Search for the cell housing the specified text and yield its [x, y] center coordinate. 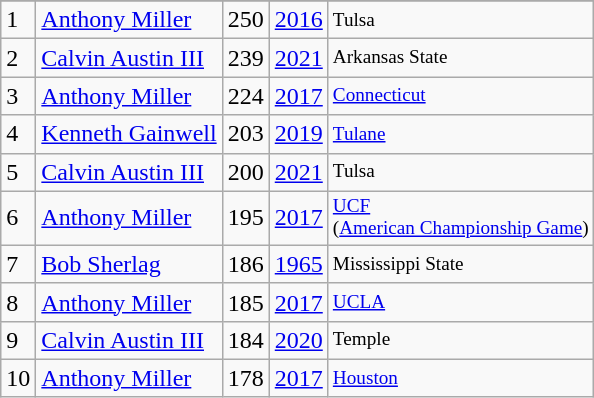
203 [246, 134]
250 [246, 20]
5 [18, 172]
Mississippi State [460, 264]
1 [18, 20]
Temple [460, 340]
2016 [298, 20]
185 [246, 302]
Kenneth Gainwell [129, 134]
3 [18, 96]
224 [246, 96]
2020 [298, 340]
1965 [298, 264]
9 [18, 340]
10 [18, 378]
184 [246, 340]
2 [18, 58]
Bob Sherlag [129, 264]
Connecticut [460, 96]
178 [246, 378]
UCF(American Championship Game) [460, 218]
8 [18, 302]
6 [18, 218]
Tulane [460, 134]
2019 [298, 134]
239 [246, 58]
4 [18, 134]
Arkansas State [460, 58]
UCLA [460, 302]
186 [246, 264]
Houston [460, 378]
195 [246, 218]
7 [18, 264]
200 [246, 172]
